Return the (X, Y) coordinate for the center point of the cell that contains the specified text.  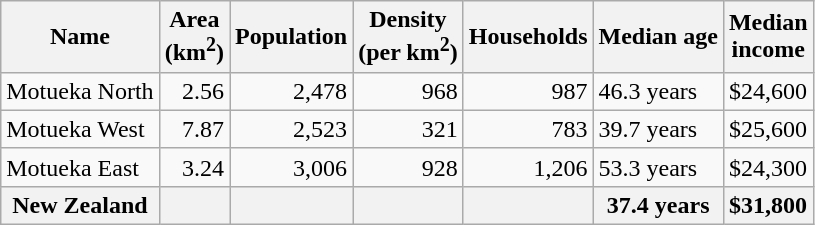
37.4 years (658, 205)
$25,600 (768, 129)
$31,800 (768, 205)
Population (292, 37)
783 (528, 129)
2.56 (194, 91)
321 (408, 129)
39.7 years (658, 129)
2,478 (292, 91)
53.3 years (658, 167)
3,006 (292, 167)
Median age (658, 37)
Area(km2) (194, 37)
987 (528, 91)
Motueka East (80, 167)
46.3 years (658, 91)
$24,600 (768, 91)
968 (408, 91)
Households (528, 37)
3.24 (194, 167)
Name (80, 37)
New Zealand (80, 205)
7.87 (194, 129)
Density(per km2) (408, 37)
Motueka West (80, 129)
2,523 (292, 129)
$24,300 (768, 167)
928 (408, 167)
1,206 (528, 167)
Motueka North (80, 91)
Medianincome (768, 37)
